For the text-containing cell, return its midpoint in (x, y) coordinate format. 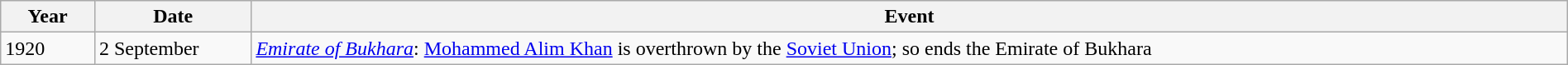
Emirate of Bukhara: Mohammed Alim Khan is overthrown by the Soviet Union; so ends the Emirate of Bukhara (910, 48)
1920 (48, 48)
Event (910, 17)
2 September (172, 48)
Year (48, 17)
Date (172, 17)
